Pinpoint the cell where the given text exists, returning its (x, y) midpoint coordinate. 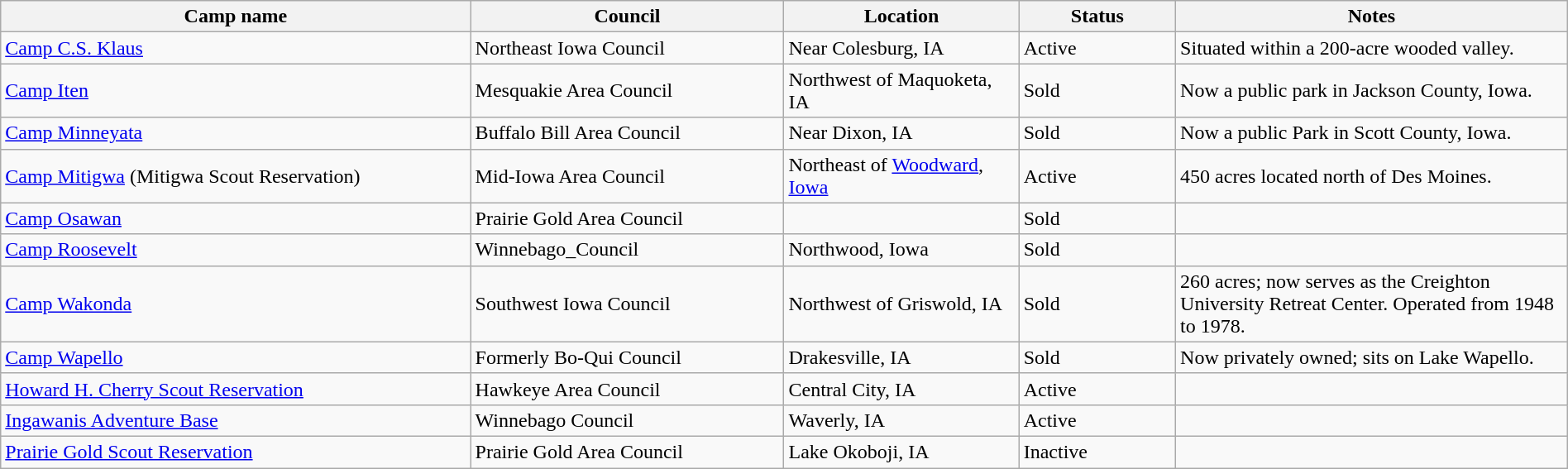
260 acres; now serves as the Creighton University Retreat Center. Operated from 1948 to 1978. (1372, 304)
Inactive (1097, 452)
Ingawanis Adventure Base (236, 420)
Camp Roosevelt (236, 250)
Buffalo Bill Area Council (627, 133)
Now a public park in Jackson County, Iowa. (1372, 91)
Northwest of Griswold, IA (901, 304)
Hawkeye Area Council (627, 389)
Camp Wakonda (236, 304)
Now privately owned; sits on Lake Wapello. (1372, 357)
Northeast Iowa Council (627, 48)
Northwest of Maquoketa, IA (901, 91)
Situated within a 200-acre wooded valley. (1372, 48)
Council (627, 17)
Lake Okoboji, IA (901, 452)
Near Colesburg, IA (901, 48)
Winnebago Council (627, 420)
Near Dixon, IA (901, 133)
Winnebago_Council (627, 250)
Notes (1372, 17)
Camp Mitigwa (Mitigwa Scout Reservation) (236, 175)
Camp Wapello (236, 357)
Mid-Iowa Area Council (627, 175)
Prairie Gold Scout Reservation (236, 452)
Formerly Bo-Qui Council (627, 357)
Camp C.S. Klaus (236, 48)
Central City, IA (901, 389)
Camp name (236, 17)
Mesquakie Area Council (627, 91)
Southwest Iowa Council (627, 304)
Northeast of Woodward, Iowa (901, 175)
Northwood, Iowa (901, 250)
Camp Iten (236, 91)
Drakesville, IA (901, 357)
Camp Osawan (236, 218)
Status (1097, 17)
Now a public Park in Scott County, Iowa. (1372, 133)
Location (901, 17)
Waverly, IA (901, 420)
Howard H. Cherry Scout Reservation (236, 389)
Camp Minneyata (236, 133)
450 acres located north of Des Moines. (1372, 175)
